Capture the cell that displays the provided text and extract its [x, y] central coordinate. 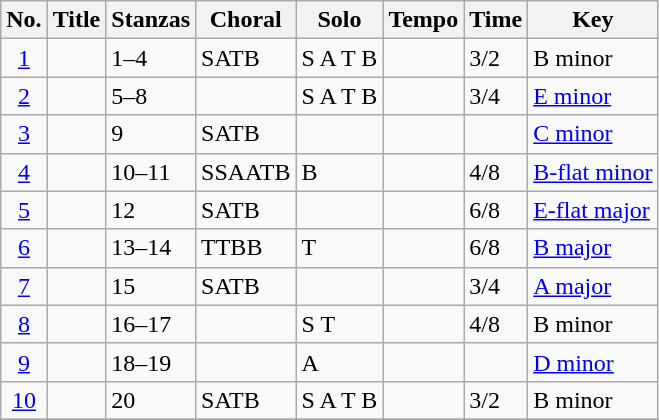
Title [76, 20]
10–11 [151, 172]
Tempo [424, 20]
S T [340, 324]
TTBB [246, 248]
16–17 [151, 324]
1 [24, 58]
A [340, 362]
6 [24, 248]
12 [151, 210]
5–8 [151, 96]
B [340, 172]
T [340, 248]
7 [24, 286]
E-flat major [593, 210]
SSAATB [246, 172]
3 [24, 134]
Stanzas [151, 20]
18–19 [151, 362]
13–14 [151, 248]
Choral [246, 20]
Time [496, 20]
1–4 [151, 58]
5 [24, 210]
C minor [593, 134]
4 [24, 172]
B-flat minor [593, 172]
B major [593, 248]
8 [24, 324]
Solo [340, 20]
20 [151, 400]
15 [151, 286]
10 [24, 400]
2 [24, 96]
No. [24, 20]
E minor [593, 96]
Key [593, 20]
D minor [593, 362]
A major [593, 286]
